Determine the [X, Y] coordinate at the center of the cell enclosing the given text.  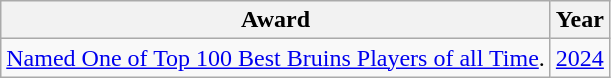
2024 [580, 58]
Year [580, 20]
Award [276, 20]
Named One of Top 100 Best Bruins Players of all Time. [276, 58]
